Extract the (x, y) coordinate from the center of the cell holding the provided text.  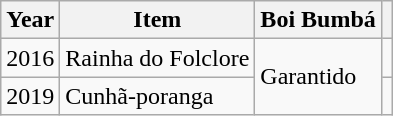
2019 (30, 96)
Rainha do Folclore (158, 58)
Cunhã-poranga (158, 96)
Item (158, 20)
2016 (30, 58)
Boi Bumbá (318, 20)
Year (30, 20)
Garantido (318, 77)
